Find where the given text appears and provide that cell's center as (X, Y) coordinate. 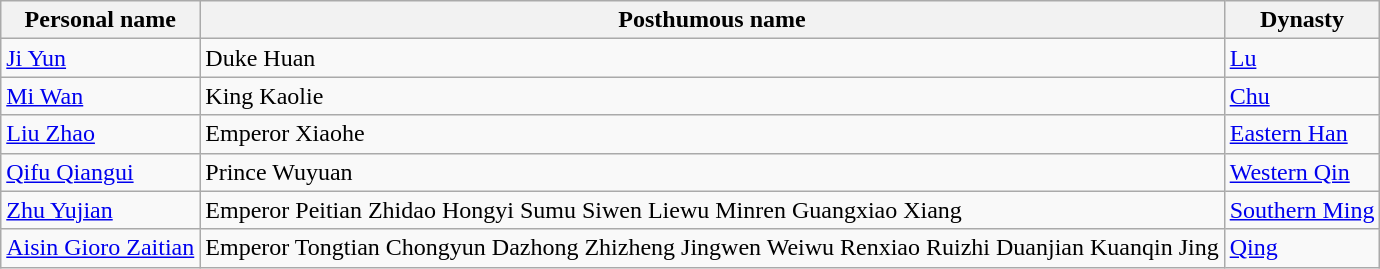
Dynasty (1302, 20)
Qifu Qiangui (100, 172)
Liu Zhao (100, 134)
Aisin Gioro Zaitian (100, 248)
Western Qin (1302, 172)
Emperor Peitian Zhidao Hongyi Sumu Siwen Liewu Minren Guangxiao Xiang (712, 210)
Mi Wan (100, 96)
Qing (1302, 248)
Chu (1302, 96)
Emperor Tongtian Chongyun Dazhong Zhizheng Jingwen Weiwu Renxiao Ruizhi Duanjian Kuanqin Jing (712, 248)
Ji Yun (100, 58)
Posthumous name (712, 20)
King Kaolie (712, 96)
Prince Wuyuan (712, 172)
Lu (1302, 58)
Duke Huan (712, 58)
Zhu Yujian (100, 210)
Eastern Han (1302, 134)
Emperor Xiaohe (712, 134)
Southern Ming (1302, 210)
Personal name (100, 20)
